From the cell containing the given text, extract its center point as (X, Y) coordinate. 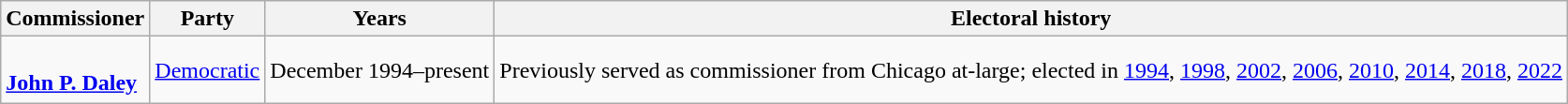
Democratic (208, 70)
Previously served as commissioner from Chicago at-large; elected in 1994, 1998, 2002, 2006, 2010, 2014, 2018, 2022 (1031, 70)
Years (380, 19)
Party (208, 19)
Commissioner (75, 19)
John P. Daley (75, 70)
Electoral history (1031, 19)
December 1994–present (380, 70)
